Detect which cell encompasses the target text, then output its (x, y) center coordinate. 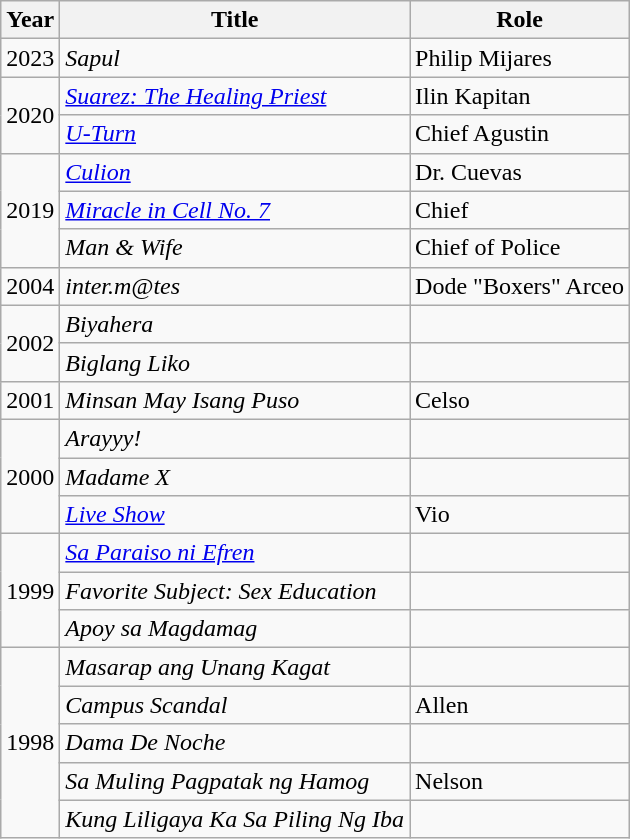
2020 (30, 115)
Miracle in Cell No. 7 (235, 210)
2019 (30, 210)
Minsan May Isang Puso (235, 400)
Favorite Subject: Sex Education (235, 591)
2023 (30, 58)
Sa Muling Pagpatak ng Hamog (235, 781)
Chief Agustin (520, 134)
Suarez: The Healing Priest (235, 96)
2001 (30, 400)
Apoy sa Magdamag (235, 629)
Role (520, 20)
Sa Paraiso ni Efren (235, 553)
2002 (30, 343)
Ilin Kapitan (520, 96)
Dr. Cuevas (520, 172)
1999 (30, 591)
Arayyy! (235, 438)
Vio (520, 515)
Year (30, 20)
inter.m@tes (235, 286)
Dode "Boxers" Arceo (520, 286)
Title (235, 20)
Sapul (235, 58)
Chief of Police (520, 248)
Biglang Liko (235, 362)
Madame X (235, 477)
Live Show (235, 515)
Masarap ang Unang Kagat (235, 667)
Chief (520, 210)
U-Turn (235, 134)
Celso (520, 400)
Nelson (520, 781)
Dama De Noche (235, 743)
2004 (30, 286)
Allen (520, 705)
Biyahera (235, 324)
Philip Mijares (520, 58)
1998 (30, 743)
Kung Liligaya Ka Sa Piling Ng Iba (235, 819)
Man & Wife (235, 248)
Campus Scandal (235, 705)
Culion (235, 172)
2000 (30, 476)
